Detect which cell encompasses the target text, then output its [x, y] center coordinate. 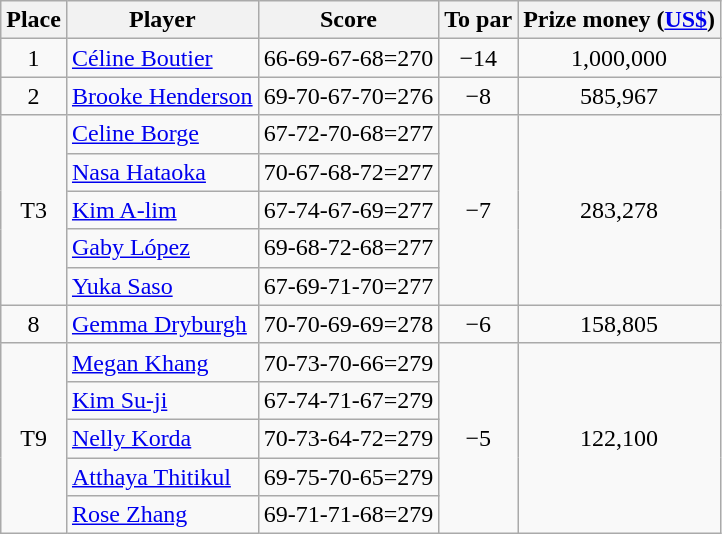
Megan Khang [162, 362]
T9 [34, 438]
66-69-67-68=270 [348, 58]
67-72-70-68=277 [348, 134]
69-70-67-70=276 [348, 96]
1 [34, 58]
Kim A-lim [162, 210]
158,805 [620, 324]
−7 [478, 210]
Score [348, 20]
Brooke Henderson [162, 96]
67-74-71-67=279 [348, 400]
−8 [478, 96]
69-75-70-65=279 [348, 477]
Yuka Saso [162, 286]
1,000,000 [620, 58]
585,967 [620, 96]
69-71-71-68=279 [348, 515]
Nelly Korda [162, 438]
70-73-64-72=279 [348, 438]
−5 [478, 438]
Gaby López [162, 248]
Céline Boutier [162, 58]
70-70-69-69=278 [348, 324]
70-73-70-66=279 [348, 362]
67-69-71-70=277 [348, 286]
Atthaya Thitikul [162, 477]
67-74-67-69=277 [348, 210]
Celine Borge [162, 134]
To par [478, 20]
Gemma Dryburgh [162, 324]
Kim Su-ji [162, 400]
8 [34, 324]
Prize money (US$) [620, 20]
69-68-72-68=277 [348, 248]
70-67-68-72=277 [348, 172]
Place [34, 20]
Nasa Hataoka [162, 172]
2 [34, 96]
−6 [478, 324]
T3 [34, 210]
Player [162, 20]
283,278 [620, 210]
122,100 [620, 438]
−14 [478, 58]
Rose Zhang [162, 515]
